Pinpoint the cell where the given text exists, returning its (x, y) midpoint coordinate. 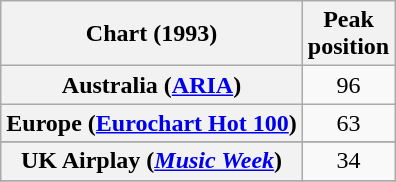
UK Airplay (Music Week) (152, 161)
Peakposition (348, 34)
Australia (ARIA) (152, 85)
96 (348, 85)
Chart (1993) (152, 34)
Europe (Eurochart Hot 100) (152, 123)
34 (348, 161)
63 (348, 123)
